From the cell containing the given text, extract its center point as (x, y) coordinate. 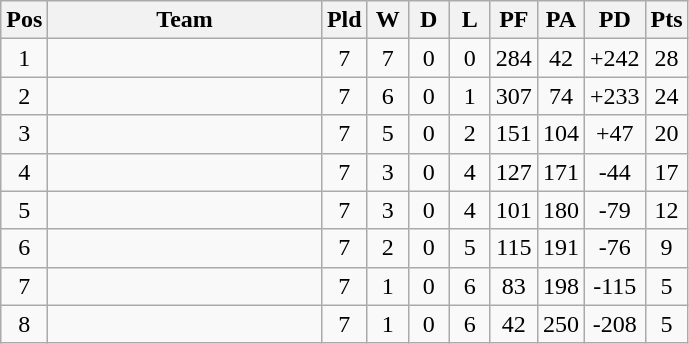
180 (560, 210)
+47 (614, 134)
W (388, 20)
191 (560, 248)
74 (560, 96)
250 (560, 324)
24 (666, 96)
115 (514, 248)
+233 (614, 96)
83 (514, 286)
Pos (24, 20)
Team (185, 20)
104 (560, 134)
20 (666, 134)
D (428, 20)
PF (514, 20)
-76 (614, 248)
101 (514, 210)
198 (560, 286)
-115 (614, 286)
12 (666, 210)
17 (666, 172)
127 (514, 172)
307 (514, 96)
L (470, 20)
PD (614, 20)
8 (24, 324)
+242 (614, 58)
-208 (614, 324)
-44 (614, 172)
171 (560, 172)
Pts (666, 20)
9 (666, 248)
Pld (344, 20)
28 (666, 58)
151 (514, 134)
284 (514, 58)
-79 (614, 210)
PA (560, 20)
